Determine the (x, y) coordinate at the center of the cell enclosing the given text.  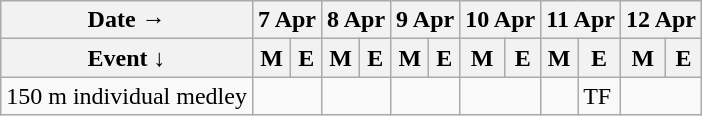
9 Apr (426, 20)
12 Apr (660, 20)
TF (600, 96)
150 m individual medley (127, 96)
11 Apr (581, 20)
Date → (127, 20)
8 Apr (356, 20)
7 Apr (286, 20)
Event ↓ (127, 58)
10 Apr (500, 20)
